Detect which cell encompasses the target text, then output its [X, Y] center coordinate. 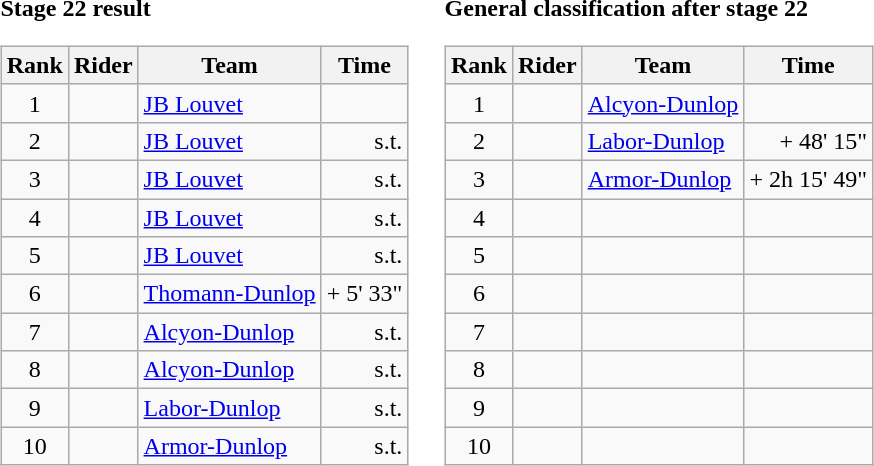
+ 5' 33" [364, 294]
Thomann-Dunlop [230, 294]
+ 48' 15" [808, 141]
+ 2h 15' 49" [808, 179]
